Locate the cell with the specified text and output its [X, Y] center coordinate. 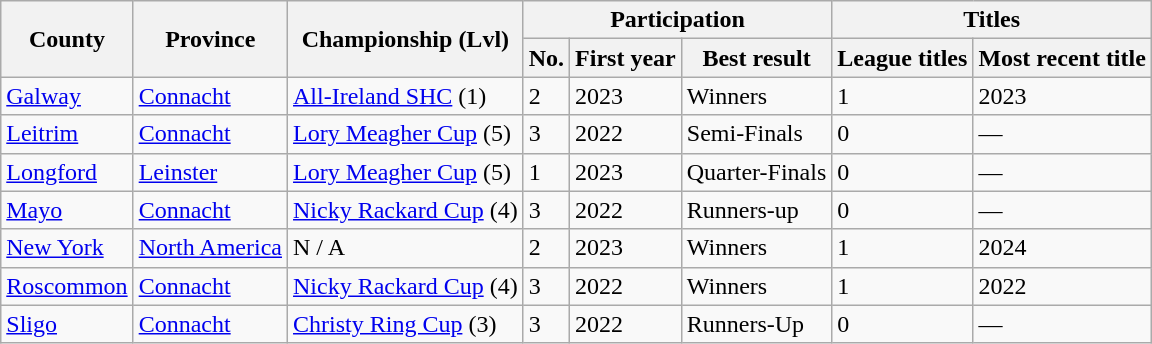
First year [626, 58]
Christy Ring Cup (3) [406, 324]
Runners-Up [756, 324]
All-Ireland SHC (1) [406, 96]
Province [210, 39]
Championship (Lvl) [406, 39]
Runners-up [756, 210]
2024 [1062, 248]
Leitrim [67, 134]
N / A [406, 248]
Sligo [67, 324]
Mayo [67, 210]
Titles [992, 20]
Longford [67, 172]
County [67, 39]
Roscommon [67, 286]
Most recent title [1062, 58]
Semi-Finals [756, 134]
Quarter-Finals [756, 172]
New York [67, 248]
No. [546, 58]
Leinster [210, 172]
League titles [902, 58]
North America [210, 248]
Participation [678, 20]
Best result [756, 58]
Galway [67, 96]
